Determine the (X, Y) coordinate at the center of the cell enclosing the given text.  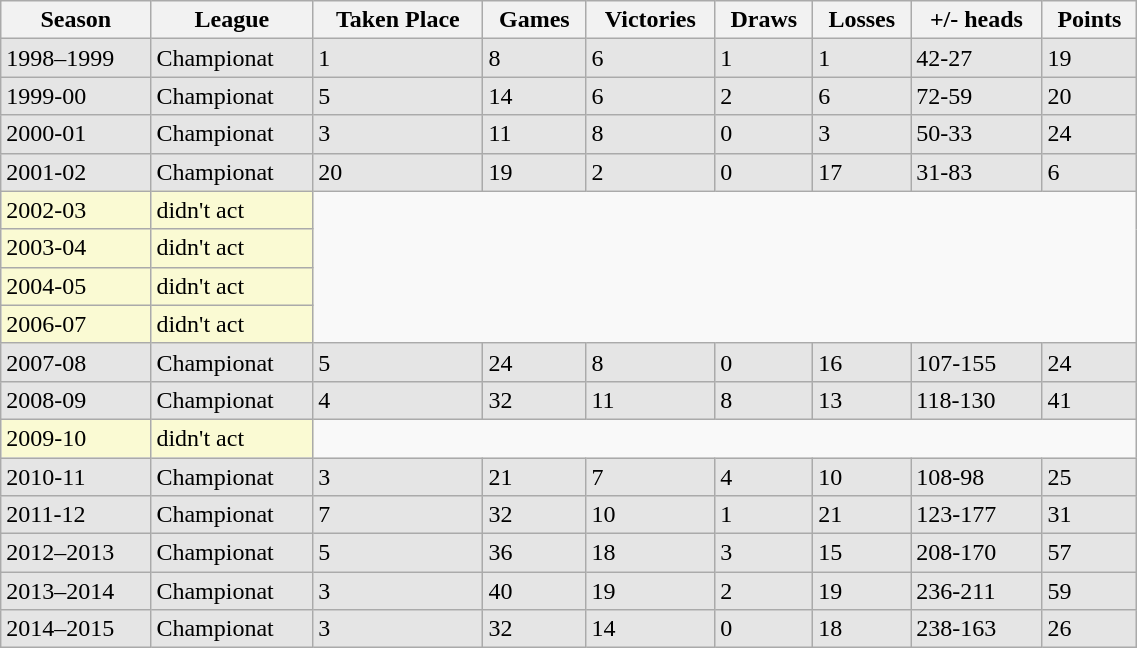
236-211 (976, 591)
1998–1999 (76, 58)
42-27 (976, 58)
15 (862, 553)
2003-04 (76, 248)
2012–2013 (76, 553)
2006-07 (76, 324)
2002-03 (76, 210)
40 (534, 591)
16 (862, 362)
2000-01 (76, 134)
+/- heads (976, 20)
Points (1090, 20)
57 (1090, 553)
59 (1090, 591)
118-130 (976, 400)
25 (1090, 477)
2011-12 (76, 515)
26 (1090, 629)
36 (534, 553)
1999-00 (76, 96)
13 (862, 400)
Victories (650, 20)
Games (534, 20)
2009-10 (76, 438)
Taken Place (398, 20)
31-83 (976, 172)
2013–2014 (76, 591)
17 (862, 172)
2001-02 (76, 172)
Draws (764, 20)
31 (1090, 515)
108-98 (976, 477)
72-59 (976, 96)
2008-09 (76, 400)
2007-08 (76, 362)
Season (76, 20)
238-163 (976, 629)
208-170 (976, 553)
League (232, 20)
123-177 (976, 515)
2014–2015 (76, 629)
41 (1090, 400)
107-155 (976, 362)
50-33 (976, 134)
2004-05 (76, 286)
Losses (862, 20)
2010-11 (76, 477)
